Capture the cell that displays the provided text and extract its [X, Y] central coordinate. 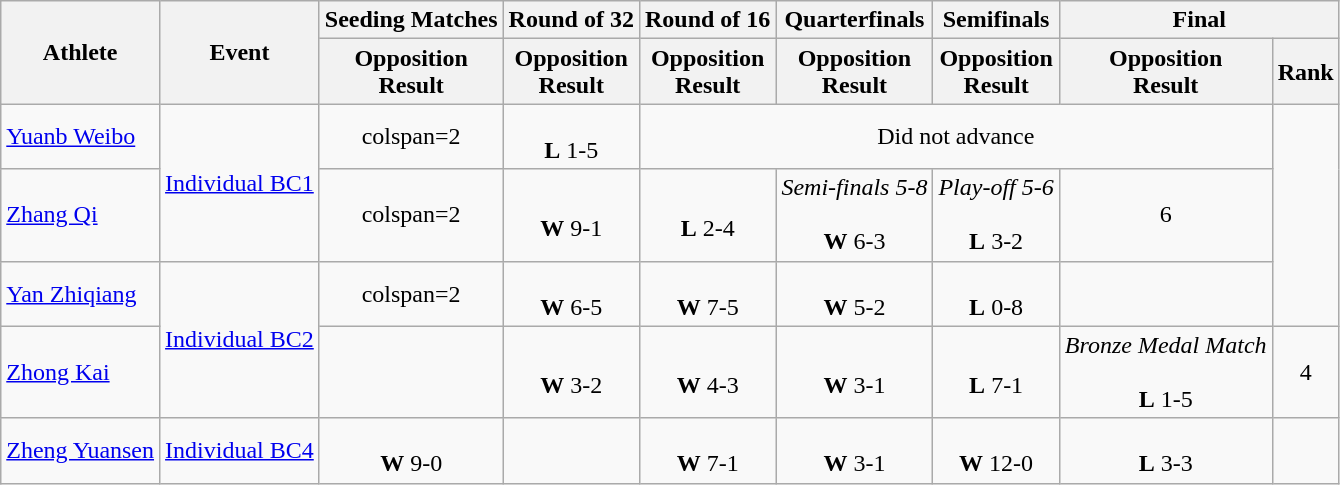
Semi-finals 5-8W 6-3 [854, 215]
Rank [1306, 72]
L 0-8 [996, 294]
L 2-4 [707, 215]
L 3-3 [1166, 450]
Yuanb Weibo [80, 136]
Quarterfinals [854, 20]
Yan Zhiqiang [80, 294]
W 3-2 [571, 372]
Did not advance [956, 136]
W 9-0 [411, 450]
Bronze Medal MatchL 1-5 [1166, 372]
Zheng Yuansen [80, 450]
Zhong Kai [80, 372]
Semifinals [996, 20]
Play-off 5-6L 3-2 [996, 215]
6 [1166, 215]
Final [1199, 20]
Event [240, 52]
W 6-5 [571, 294]
W 7-5 [707, 294]
W 7-1 [707, 450]
Round of 32 [571, 20]
Round of 16 [707, 20]
Zhang Qi [80, 215]
Seeding Matches [411, 20]
L 7-1 [996, 372]
L 1-5 [571, 136]
Individual BC4 [240, 450]
Athlete [80, 52]
4 [1306, 372]
W 5-2 [854, 294]
W 12-0 [996, 450]
W 9-1 [571, 215]
W 4-3 [707, 372]
Individual BC1 [240, 182]
Individual BC2 [240, 340]
